From the cell containing the given text, extract its center point as [x, y] coordinate. 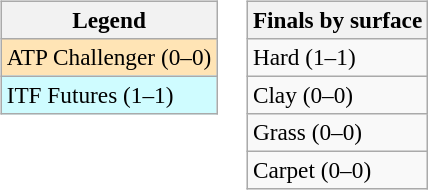
Hard (1–1) [337, 57]
Grass (0–0) [337, 133]
ATP Challenger (0–0) [108, 57]
Finals by surface [337, 20]
ITF Futures (1–1) [108, 95]
Legend [108, 20]
Carpet (0–0) [337, 171]
Clay (0–0) [337, 95]
